Provide the [x, y] coordinate of the cell's center where the given text is located.  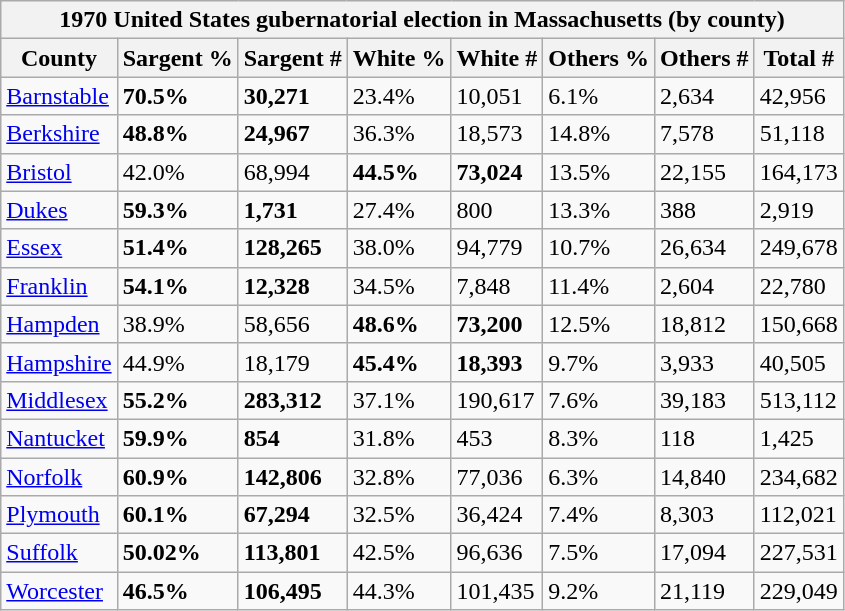
22,155 [704, 172]
Norfolk [59, 477]
44.9% [178, 362]
94,779 [497, 248]
150,668 [798, 324]
30,271 [292, 96]
39,183 [704, 400]
68,994 [292, 172]
White % [399, 58]
70.5% [178, 96]
101,435 [497, 591]
9.7% [599, 362]
Nantucket [59, 438]
96,636 [497, 553]
48.8% [178, 134]
46.5% [178, 591]
1,425 [798, 438]
48.6% [399, 324]
2,604 [704, 286]
14.8% [599, 134]
27.4% [399, 210]
112,021 [798, 515]
40,505 [798, 362]
77,036 [497, 477]
10,051 [497, 96]
Essex [59, 248]
42.5% [399, 553]
58,656 [292, 324]
Total # [798, 58]
2,919 [798, 210]
234,682 [798, 477]
Worcester [59, 591]
45.4% [399, 362]
44.3% [399, 591]
32.5% [399, 515]
36,424 [497, 515]
113,801 [292, 553]
73,200 [497, 324]
31.8% [399, 438]
22,780 [798, 286]
51.4% [178, 248]
13.3% [599, 210]
249,678 [798, 248]
26,634 [704, 248]
7,578 [704, 134]
White # [497, 58]
Sargent # [292, 58]
Franklin [59, 286]
Dukes [59, 210]
Others % [599, 58]
229,049 [798, 591]
Middlesex [59, 400]
38.9% [178, 324]
23.4% [399, 96]
24,967 [292, 134]
6.1% [599, 96]
73,024 [497, 172]
283,312 [292, 400]
800 [497, 210]
50.02% [178, 553]
164,173 [798, 172]
34.5% [399, 286]
7.4% [599, 515]
513,112 [798, 400]
Barnstable [59, 96]
59.3% [178, 210]
13.5% [599, 172]
Plymouth [59, 515]
55.2% [178, 400]
9.2% [599, 591]
Hampden [59, 324]
42,956 [798, 96]
10.7% [599, 248]
59.9% [178, 438]
18,179 [292, 362]
Hampshire [59, 362]
11.4% [599, 286]
854 [292, 438]
County [59, 58]
17,094 [704, 553]
21,119 [704, 591]
42.0% [178, 172]
60.1% [178, 515]
54.1% [178, 286]
7.5% [599, 553]
8,303 [704, 515]
Sargent % [178, 58]
190,617 [497, 400]
2,634 [704, 96]
51,118 [798, 134]
Bristol [59, 172]
44.5% [399, 172]
38.0% [399, 248]
14,840 [704, 477]
Berkshire [59, 134]
37.1% [399, 400]
36.3% [399, 134]
128,265 [292, 248]
32.8% [399, 477]
1,731 [292, 210]
12,328 [292, 286]
388 [704, 210]
3,933 [704, 362]
18,573 [497, 134]
106,495 [292, 591]
Suffolk [59, 553]
7,848 [497, 286]
18,393 [497, 362]
1970 United States gubernatorial election in Massachusetts (by county) [422, 20]
18,812 [704, 324]
227,531 [798, 553]
7.6% [599, 400]
142,806 [292, 477]
60.9% [178, 477]
8.3% [599, 438]
6.3% [599, 477]
453 [497, 438]
12.5% [599, 324]
67,294 [292, 515]
Others # [704, 58]
118 [704, 438]
